From the cell containing the given text, extract its center point as (X, Y) coordinate. 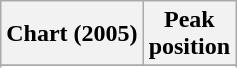
Peakposition (189, 34)
Chart (2005) (72, 34)
